Output the (x, y) coordinate of the center of the cell containing the given text.  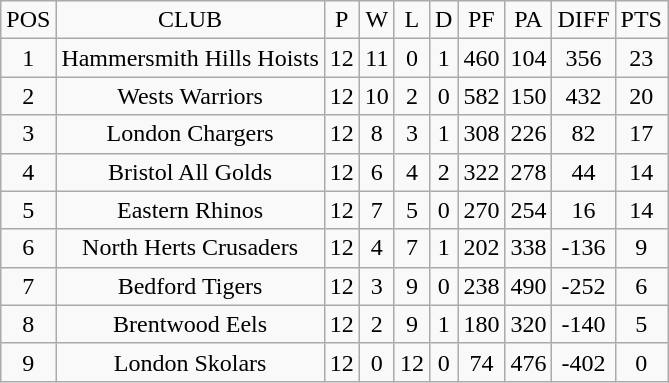
320 (528, 324)
Bristol All Golds (190, 172)
356 (584, 58)
17 (641, 134)
Eastern Rhinos (190, 210)
POS (28, 20)
226 (528, 134)
D (443, 20)
North Herts Crusaders (190, 248)
460 (482, 58)
74 (482, 362)
London Chargers (190, 134)
W (376, 20)
11 (376, 58)
PTS (641, 20)
238 (482, 286)
L (412, 20)
44 (584, 172)
16 (584, 210)
202 (482, 248)
322 (482, 172)
CLUB (190, 20)
582 (482, 96)
432 (584, 96)
278 (528, 172)
23 (641, 58)
-252 (584, 286)
DIFF (584, 20)
180 (482, 324)
270 (482, 210)
Bedford Tigers (190, 286)
-140 (584, 324)
PA (528, 20)
-136 (584, 248)
476 (528, 362)
P (342, 20)
20 (641, 96)
PF (482, 20)
338 (528, 248)
82 (584, 134)
254 (528, 210)
490 (528, 286)
308 (482, 134)
-402 (584, 362)
Hammersmith Hills Hoists (190, 58)
104 (528, 58)
Brentwood Eels (190, 324)
10 (376, 96)
150 (528, 96)
London Skolars (190, 362)
Wests Warriors (190, 96)
